Pinpoint the cell where the given text exists, returning its (x, y) midpoint coordinate. 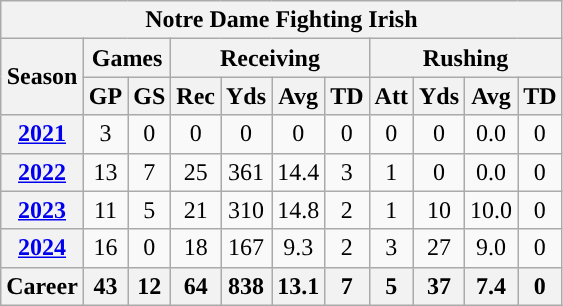
10.0 (492, 210)
Career (42, 286)
37 (438, 286)
25 (196, 172)
10 (438, 210)
13 (105, 172)
310 (246, 210)
2021 (42, 134)
Season (42, 77)
14.4 (298, 172)
43 (105, 286)
9.0 (492, 248)
64 (196, 286)
GP (105, 96)
13.1 (298, 286)
2023 (42, 210)
Notre Dame Fighting Irish (282, 20)
838 (246, 286)
2022 (42, 172)
Att (391, 96)
167 (246, 248)
18 (196, 248)
2024 (42, 248)
7.4 (492, 286)
Games (126, 58)
GS (150, 96)
11 (105, 210)
Receiving (270, 58)
Rushing (466, 58)
Rec (196, 96)
361 (246, 172)
12 (150, 286)
16 (105, 248)
21 (196, 210)
27 (438, 248)
14.8 (298, 210)
9.3 (298, 248)
